Extract the [x, y] coordinate from the center of the cell holding the provided text.  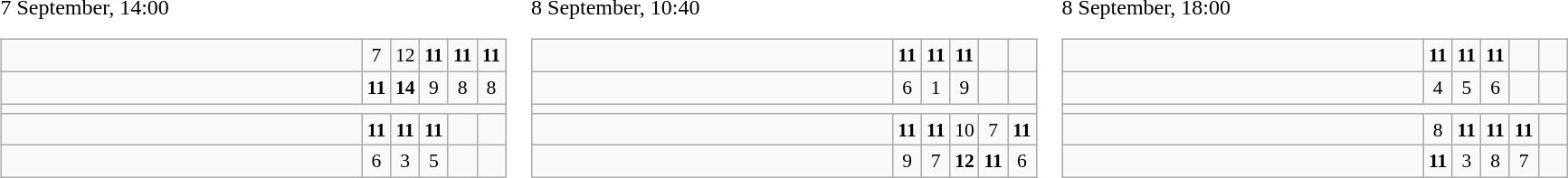
1 [936, 88]
14 [405, 88]
4 [1438, 88]
10 [965, 129]
